For the text-containing cell, return its midpoint in [X, Y] coordinate format. 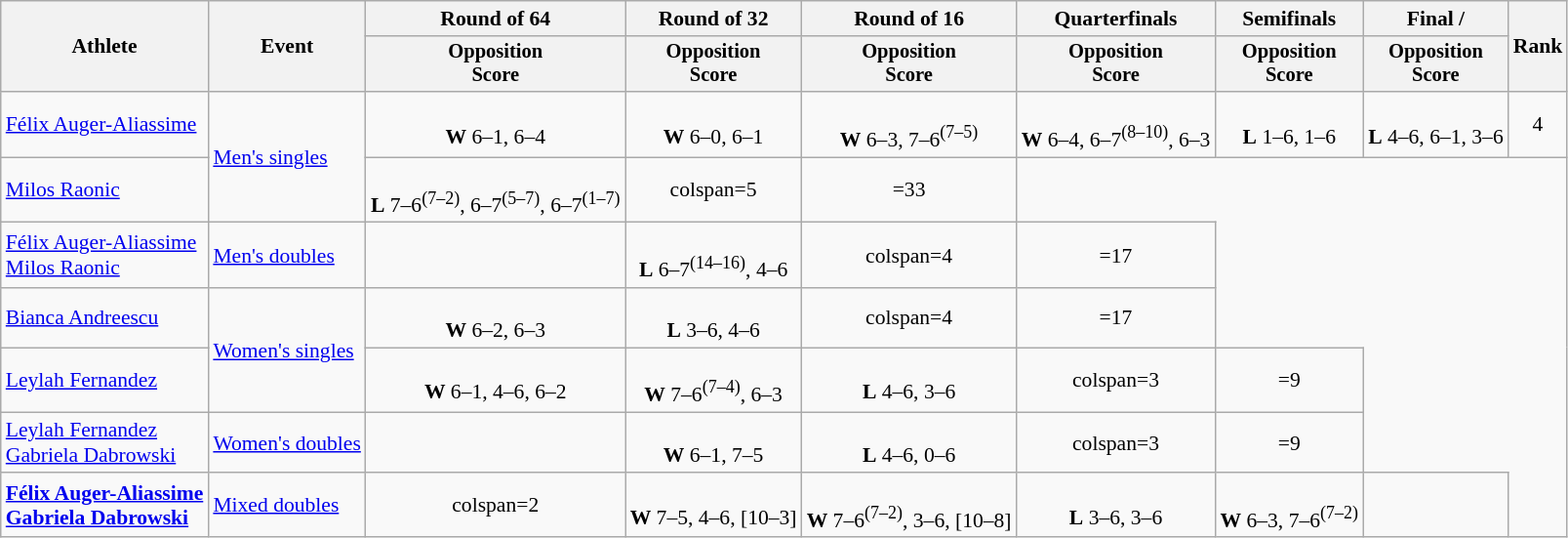
Leylah FernandezGabriela Dabrowski [105, 443]
L 3–6, 3–6 [1116, 506]
Leylah Fernandez [105, 381]
colspan=2 [496, 506]
W 6–4, 6–7(8–10), 6–3 [1116, 125]
L 4–6, 3–6 [909, 381]
W 7–6(7–4), 6–3 [714, 381]
Mixed doubles [287, 506]
L 7–6(7–2), 6–7(5–7), 6–7(1–7) [496, 189]
4 [1538, 125]
Athlete [105, 47]
W 6–3, 7–6(7–2) [1289, 506]
=33 [909, 189]
colspan=5 [714, 189]
W 7–6(7–2), 3–6, [10–8] [909, 506]
W 6–1, 6–4 [496, 125]
W 6–1, 4–6, 6–2 [496, 381]
L 6–7(14–16), 4–6 [714, 256]
L 1–6, 1–6 [1289, 125]
L 3–6, 4–6 [714, 318]
Félix Auger-AliassimeGabriela Dabrowski [105, 506]
Rank [1538, 47]
W 6–3, 7–6(7–5) [909, 125]
Round of 64 [496, 19]
Women's doubles [287, 443]
Final / [1436, 19]
Quarterfinals [1116, 19]
Félix Auger-AliassimeMilos Raonic [105, 256]
Milos Raonic [105, 189]
Men's singles [287, 157]
Semifinals [1289, 19]
L 4–6, 0–6 [909, 443]
W 6–0, 6–1 [714, 125]
W 6–1, 7–5 [714, 443]
Event [287, 47]
Round of 32 [714, 19]
Men's doubles [287, 256]
Bianca Andreescu [105, 318]
Félix Auger-Aliassime [105, 125]
Round of 16 [909, 19]
W 7–5, 4–6, [10–3] [714, 506]
L 4–6, 6–1, 3–6 [1436, 125]
W 6–2, 6–3 [496, 318]
Women's singles [287, 351]
